Search for the cell housing the specified text and yield its [x, y] center coordinate. 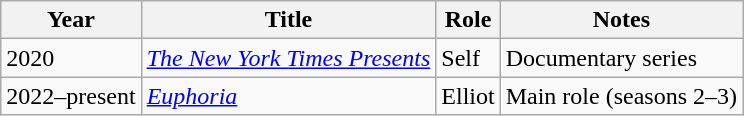
Title [288, 20]
Elliot [468, 96]
2020 [71, 58]
Notes [621, 20]
Main role (seasons 2–3) [621, 96]
Self [468, 58]
The New York Times Presents [288, 58]
2022–present [71, 96]
Role [468, 20]
Euphoria [288, 96]
Year [71, 20]
Documentary series [621, 58]
